Return [X, Y] of the center of cell containing provided text 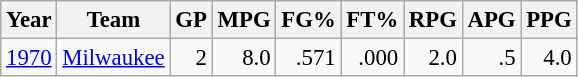
APG [492, 20]
Year [29, 20]
GP [191, 20]
FG% [308, 20]
PPG [549, 20]
RPG [434, 20]
4.0 [549, 58]
2.0 [434, 58]
2 [191, 58]
.000 [372, 58]
FT% [372, 20]
Milwaukee [114, 58]
MPG [244, 20]
1970 [29, 58]
.5 [492, 58]
Team [114, 20]
.571 [308, 58]
8.0 [244, 58]
